Detect which cell encompasses the target text, then output its (x, y) center coordinate. 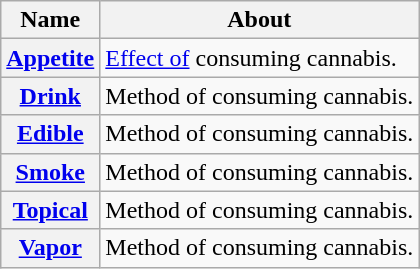
Name (50, 20)
Topical (50, 210)
Drink (50, 96)
Effect of consuming cannabis. (260, 58)
Appetite (50, 58)
Smoke (50, 172)
About (260, 20)
Vapor (50, 248)
Edible (50, 134)
